Provide the [X, Y] coordinate of the cell's center where the given text is located.  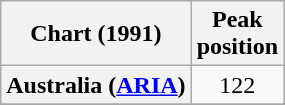
Chart (1991) [96, 34]
122 [237, 85]
Australia (ARIA) [96, 85]
Peakposition [237, 34]
